Pinpoint the cell where the given text exists, returning its (x, y) midpoint coordinate. 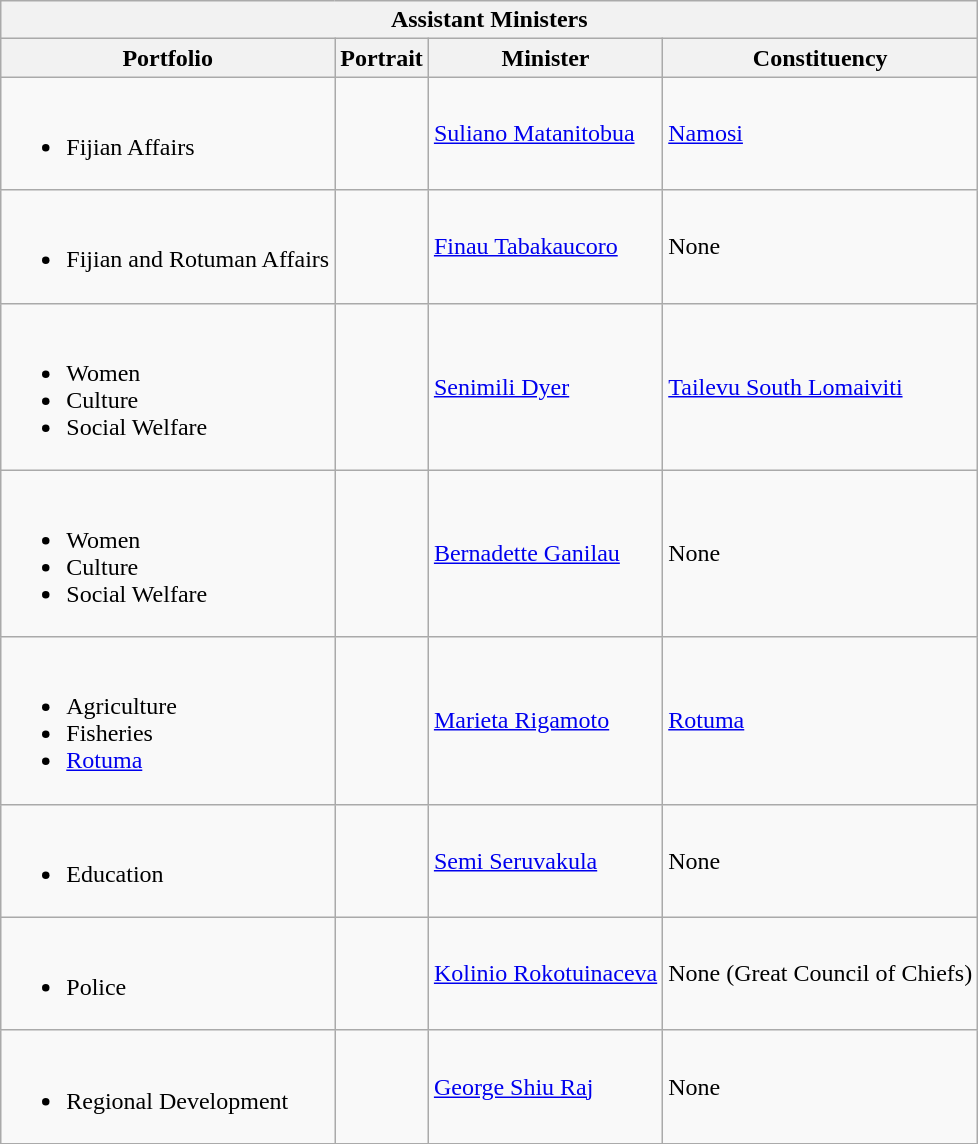
Finau Tabakaucoro (545, 246)
Rotuma (820, 720)
None (Great Council of Chiefs) (820, 974)
Education (168, 860)
George Shiu Raj (545, 1086)
Tailevu South Lomaiviti (820, 386)
Kolinio Rokotuinaceva (545, 974)
AgricultureFisheriesRotuma (168, 720)
Fijian Affairs (168, 134)
Regional Development (168, 1086)
Suliano Matanitobua (545, 134)
Assistant Ministers (490, 20)
Fijian and Rotuman Affairs (168, 246)
Portrait (382, 58)
Semi Seruvakula (545, 860)
Bernadette Ganilau (545, 554)
Police (168, 974)
Constituency (820, 58)
Namosi (820, 134)
Senimili Dyer (545, 386)
Marieta Rigamoto (545, 720)
Minister (545, 58)
Portfolio (168, 58)
